Extract the (X, Y) coordinate from the center of the cell holding the provided text.  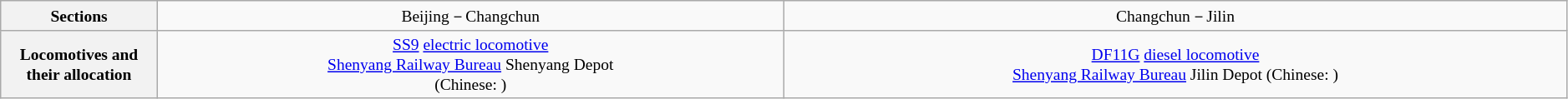
SS9 electric locomotiveShenyang Railway Bureau Shenyang Depot(Chinese: ) (470, 65)
Beijing－Changchun (470, 16)
Changchun－Jilin (1175, 16)
DF11G diesel locomotiveShenyang Railway Bureau Jilin Depot (Chinese: ) (1175, 65)
Sections (79, 16)
Locomotives and their allocation (79, 65)
